Find where the given text appears and provide that cell's center as [x, y] coordinate. 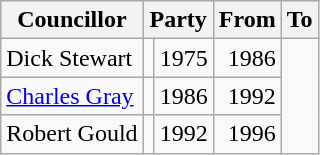
Councillor [72, 20]
Robert Gould [72, 134]
To [300, 20]
Dick Stewart [72, 58]
1975 [184, 58]
From [247, 20]
1996 [247, 134]
Charles Gray [72, 96]
Party [178, 20]
